Capture the cell that displays the provided text and extract its [x, y] central coordinate. 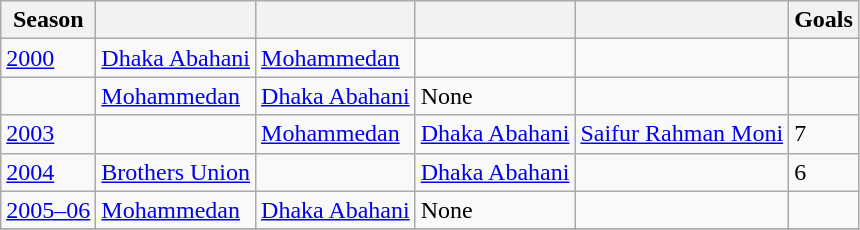
Brothers Union [176, 172]
2003 [48, 134]
Goals [824, 20]
Saifur Rahman Moni [682, 134]
6 [824, 172]
2004 [48, 172]
Season [48, 20]
7 [824, 134]
2005–06 [48, 210]
2000 [48, 58]
